Identify which cell holds the provided text, then report its (x, y) central coordinate. 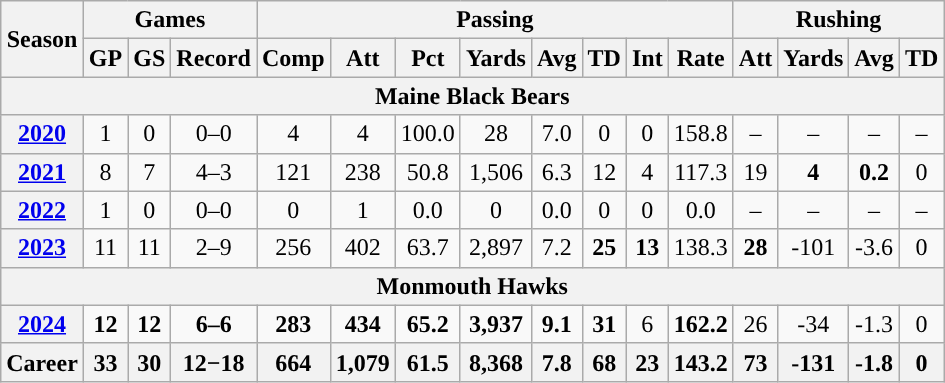
3,937 (496, 324)
1,506 (496, 172)
4–3 (214, 172)
30 (150, 362)
33 (105, 362)
Career (42, 362)
1,079 (362, 362)
-101 (814, 248)
2023 (42, 248)
Comp (293, 58)
-34 (814, 324)
121 (293, 172)
23 (647, 362)
6 (647, 324)
238 (362, 172)
2020 (42, 134)
100.0 (428, 134)
-1.3 (874, 324)
8,368 (496, 362)
GS (150, 58)
12−18 (214, 362)
6–6 (214, 324)
50.8 (428, 172)
2021 (42, 172)
143.2 (700, 362)
GP (105, 58)
162.2 (700, 324)
31 (604, 324)
19 (755, 172)
Games (170, 20)
13 (647, 248)
65.2 (428, 324)
Maine Black Bears (472, 96)
7.2 (556, 248)
9.1 (556, 324)
2,897 (496, 248)
-3.6 (874, 248)
Record (214, 58)
8 (105, 172)
664 (293, 362)
283 (293, 324)
25 (604, 248)
63.7 (428, 248)
138.3 (700, 248)
-1.8 (874, 362)
Rate (700, 58)
158.8 (700, 134)
-131 (814, 362)
68 (604, 362)
0.2 (874, 172)
Pct (428, 58)
26 (755, 324)
2022 (42, 210)
6.3 (556, 172)
7.0 (556, 134)
Rushing (838, 20)
2–9 (214, 248)
402 (362, 248)
434 (362, 324)
Passing (494, 20)
Int (647, 58)
7.8 (556, 362)
117.3 (700, 172)
73 (755, 362)
Season (42, 39)
7 (150, 172)
Monmouth Hawks (472, 286)
256 (293, 248)
61.5 (428, 362)
2024 (42, 324)
